Determine the (x, y) coordinate at the center of the cell enclosing the given text.  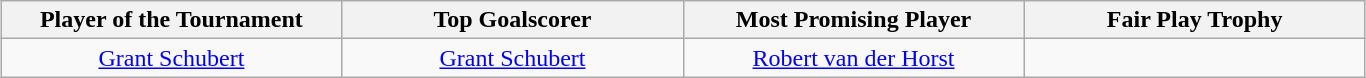
Fair Play Trophy (1194, 20)
Robert van der Horst (854, 58)
Player of the Tournament (172, 20)
Most Promising Player (854, 20)
Top Goalscorer (512, 20)
